For the text-containing cell, return its midpoint in (x, y) coordinate format. 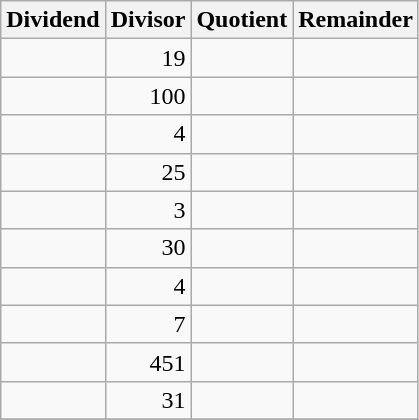
451 (148, 362)
100 (148, 96)
19 (148, 58)
31 (148, 400)
Divisor (148, 20)
Dividend (53, 20)
3 (148, 210)
25 (148, 172)
7 (148, 324)
Remainder (356, 20)
30 (148, 248)
Quotient (242, 20)
